Find where the given text appears and provide that cell's center as [x, y] coordinate. 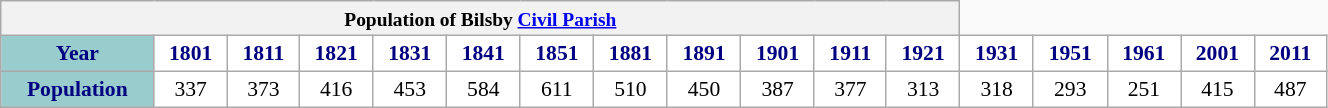
1851 [557, 54]
1841 [484, 54]
313 [923, 90]
251 [1144, 90]
1811 [263, 54]
337 [191, 90]
453 [410, 90]
487 [1290, 90]
1831 [410, 54]
373 [263, 90]
1821 [336, 54]
Year [78, 54]
611 [557, 90]
510 [631, 90]
Population of Bilsby Civil Parish [480, 18]
1951 [1070, 54]
584 [484, 90]
1911 [850, 54]
377 [850, 90]
1801 [191, 54]
1961 [1144, 54]
416 [336, 90]
415 [1218, 90]
1931 [997, 54]
1921 [923, 54]
Population [78, 90]
2001 [1218, 54]
318 [997, 90]
387 [778, 90]
1901 [778, 54]
1891 [704, 54]
450 [704, 90]
1881 [631, 54]
2011 [1290, 54]
293 [1070, 90]
